Scan for the cell matching the given text and deliver its (X, Y) coordinate at center. 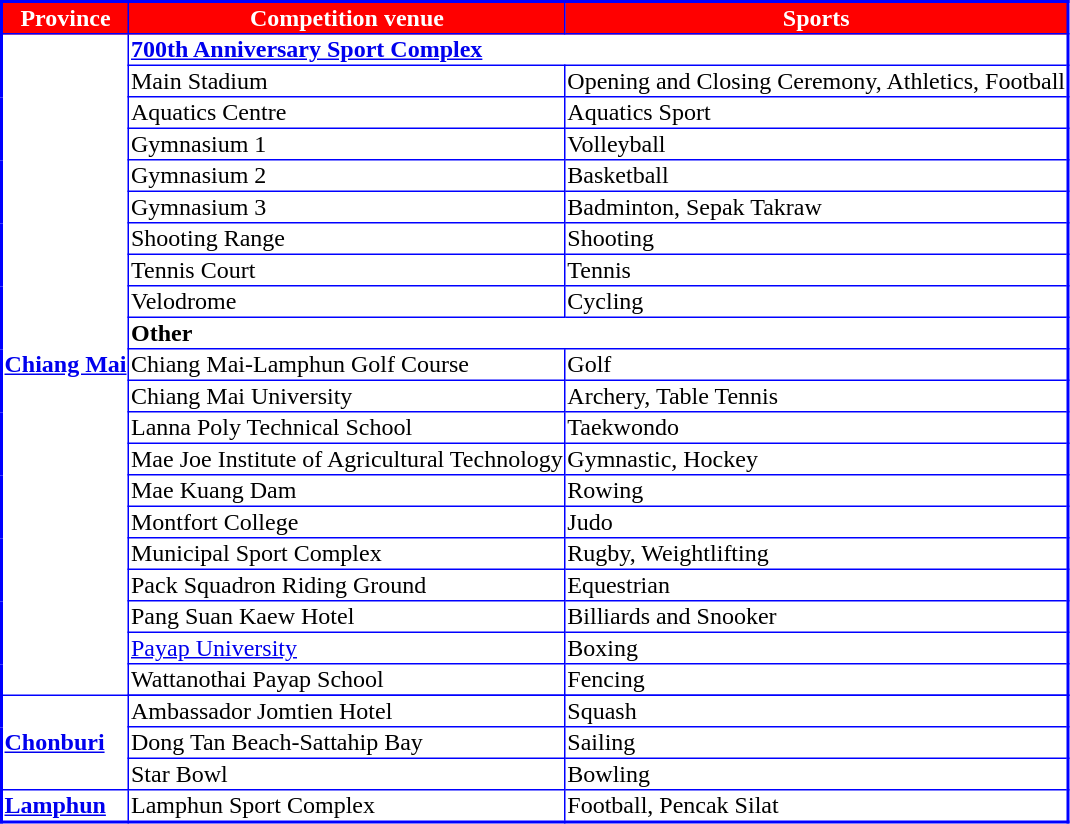
Cycling (816, 302)
Lamphun (66, 806)
Aquatics Centre (347, 113)
Football, Pencak Silat (816, 806)
Chiang Mai-Lamphun Golf Course (347, 365)
Payap University (347, 648)
Fencing (816, 680)
Volleyball (816, 144)
Chiang Mai (66, 365)
Badminton, Sepak Takraw (816, 207)
Velodrome (347, 302)
Bowling (816, 774)
Billiards and Snooker (816, 617)
Municipal Sport Complex (347, 554)
Sports (816, 18)
Other (598, 333)
Shooting Range (347, 239)
Chonburi (66, 742)
Pack Squadron Riding Ground (347, 585)
Dong Tan Beach-Sattahip Bay (347, 743)
Ambassador Jomtien Hotel (347, 711)
Mae Kuang Dam (347, 491)
Boxing (816, 648)
Gymnastic, Hockey (816, 459)
Golf (816, 365)
Squash (816, 711)
Rowing (816, 491)
Opening and Closing Ceremony, Athletics, Football (816, 81)
Gymnasium 2 (347, 176)
Sailing (816, 743)
Shooting (816, 239)
Chiang Mai University (347, 396)
Gymnasium 1 (347, 144)
Star Bowl (347, 774)
Equestrian (816, 585)
Tennis Court (347, 270)
Pang Suan Kaew Hotel (347, 617)
Lamphun Sport Complex (347, 806)
Judo (816, 522)
Competition venue (347, 18)
Archery, Table Tennis (816, 396)
Gymnasium 3 (347, 207)
Wattanothai Payap School (347, 680)
Mae Joe Institute of Agricultural Technology (347, 459)
Lanna Poly Technical School (347, 428)
Tennis (816, 270)
Basketball (816, 176)
Province (66, 18)
Aquatics Sport (816, 113)
Taekwondo (816, 428)
Montfort College (347, 522)
700th Anniversary Sport Complex (598, 50)
Main Stadium (347, 81)
Rugby, Weightlifting (816, 554)
